Scan for the cell matching the given text and deliver its [x, y] coordinate at center. 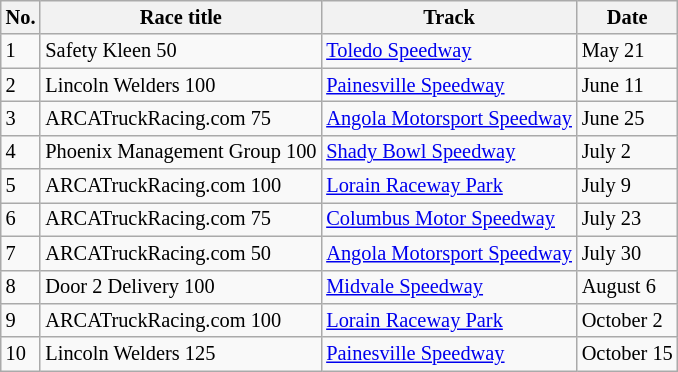
Track [448, 17]
Door 2 Delivery 100 [180, 287]
7 [21, 253]
July 30 [628, 253]
Columbus Motor Speedway [448, 219]
5 [21, 186]
3 [21, 118]
Shady Bowl Speedway [448, 152]
Midvale Speedway [448, 287]
ARCATruckRacing.com 50 [180, 253]
6 [21, 219]
June 11 [628, 85]
May 21 [628, 51]
Safety Kleen 50 [180, 51]
8 [21, 287]
August 6 [628, 287]
9 [21, 320]
No. [21, 17]
June 25 [628, 118]
Lincoln Welders 100 [180, 85]
1 [21, 51]
October 2 [628, 320]
Toledo Speedway [448, 51]
July 23 [628, 219]
July 9 [628, 186]
Lincoln Welders 125 [180, 354]
2 [21, 85]
10 [21, 354]
October 15 [628, 354]
July 2 [628, 152]
Phoenix Management Group 100 [180, 152]
Date [628, 17]
Race title [180, 17]
4 [21, 152]
